Search for the cell housing the specified text and yield its (X, Y) center coordinate. 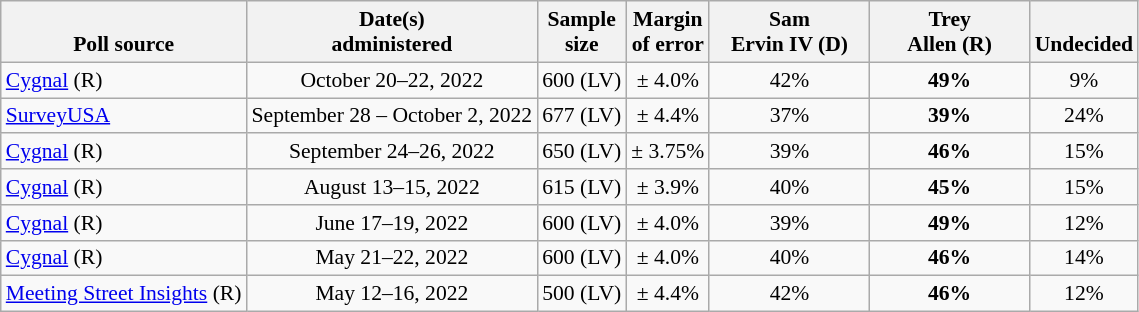
May 21–22, 2022 (392, 258)
9% (1084, 80)
24% (1084, 116)
500 (LV) (582, 294)
± 3.75% (668, 152)
Marginof error (668, 32)
September 24–26, 2022 (392, 152)
May 12–16, 2022 (392, 294)
45% (950, 187)
677 (LV) (582, 116)
September 28 – October 2, 2022 (392, 116)
SurveyUSA (124, 116)
Samplesize (582, 32)
615 (LV) (582, 187)
Undecided (1084, 32)
37% (789, 116)
14% (1084, 258)
August 13–15, 2022 (392, 187)
Meeting Street Insights (R) (124, 294)
TreyAllen (R) (950, 32)
SamErvin IV (D) (789, 32)
Poll source (124, 32)
June 17–19, 2022 (392, 223)
October 20–22, 2022 (392, 80)
650 (LV) (582, 152)
± 3.9% (668, 187)
Date(s)administered (392, 32)
